Search for the cell housing the specified text and yield its [X, Y] center coordinate. 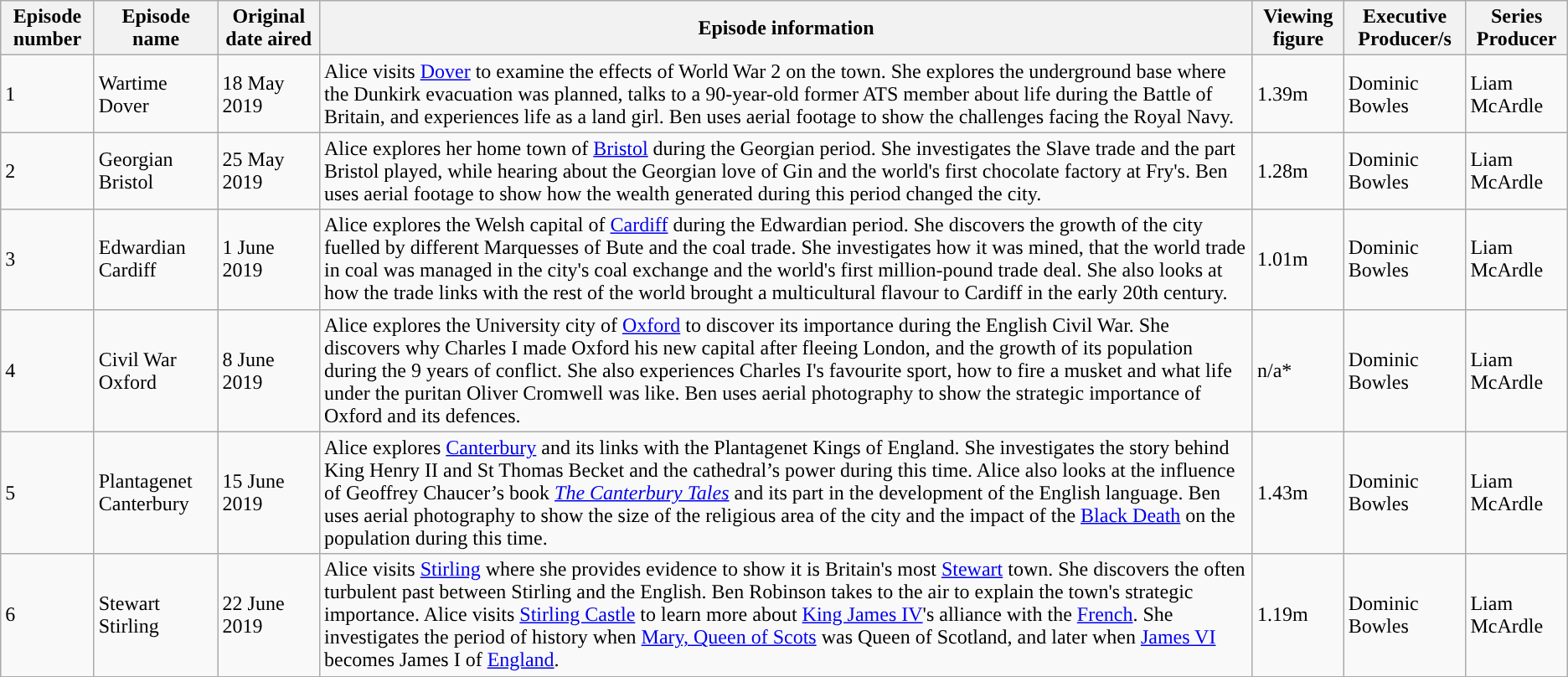
Plantagenet Canterbury [156, 493]
6 [47, 615]
22 June 2019 [268, 615]
Wartime Dover [156, 94]
1.01m [1298, 260]
1.39m [1298, 94]
Episode number [47, 28]
Executive Producer/s [1405, 28]
25 May 2019 [268, 171]
1 June 2019 [268, 260]
Original date aired [268, 28]
Viewing figure [1298, 28]
Episode name [156, 28]
18 May 2019 [268, 94]
Georgian Bristol [156, 171]
1.43m [1298, 493]
Episode information [786, 28]
15 June 2019 [268, 493]
1 [47, 94]
n/a* [1298, 370]
Stewart Stirling [156, 615]
2 [47, 171]
Series Producer [1516, 28]
1.28m [1298, 171]
Civil War Oxford [156, 370]
5 [47, 493]
4 [47, 370]
1.19m [1298, 615]
Edwardian Cardiff [156, 260]
3 [47, 260]
8 June 2019 [268, 370]
